Capture the cell that displays the provided text and extract its [x, y] central coordinate. 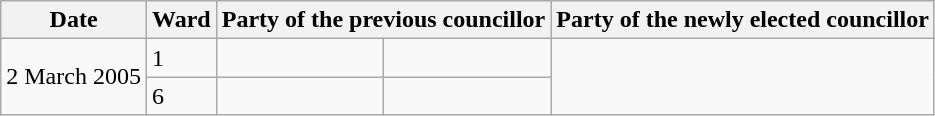
Party of the previous councillor [384, 20]
1 [181, 58]
2 March 2005 [74, 77]
6 [181, 96]
Party of the newly elected councillor [743, 20]
Ward [181, 20]
Date [74, 20]
